Provide the (x, y) coordinate of the cell's center where the given text is located.  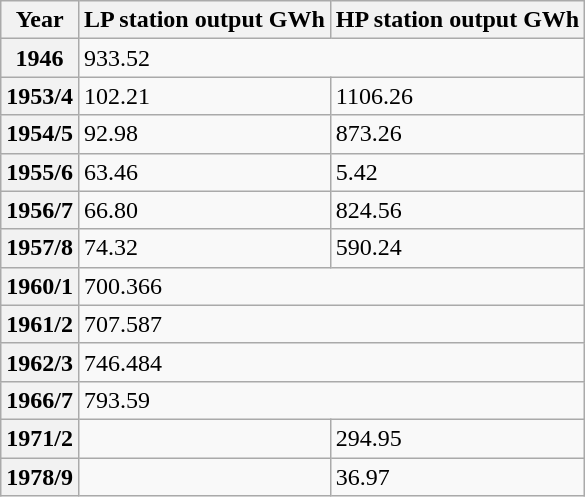
1960/1 (40, 286)
66.80 (204, 210)
294.95 (457, 438)
1961/2 (40, 324)
933.52 (331, 58)
746.484 (331, 362)
1962/3 (40, 362)
63.46 (204, 172)
1953/4 (40, 96)
590.24 (457, 248)
1946 (40, 58)
92.98 (204, 134)
1966/7 (40, 400)
36.97 (457, 477)
793.59 (331, 400)
102.21 (204, 96)
873.26 (457, 134)
1955/6 (40, 172)
824.56 (457, 210)
700.366 (331, 286)
Year (40, 20)
LP station output GWh (204, 20)
74.32 (204, 248)
1106.26 (457, 96)
HP station output GWh (457, 20)
5.42 (457, 172)
1971/2 (40, 438)
1978/9 (40, 477)
1954/5 (40, 134)
1956/7 (40, 210)
1957/8 (40, 248)
707.587 (331, 324)
